From the cell containing the given text, extract its center point as [X, Y] coordinate. 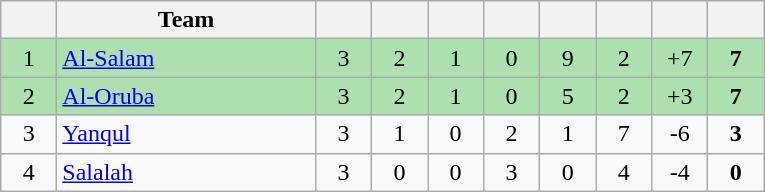
-6 [680, 134]
Salalah [186, 172]
Yanqul [186, 134]
+3 [680, 96]
Al-Oruba [186, 96]
-4 [680, 172]
Team [186, 20]
9 [568, 58]
5 [568, 96]
Al-Salam [186, 58]
+7 [680, 58]
